Scan for the cell matching the given text and deliver its [X, Y] coordinate at center. 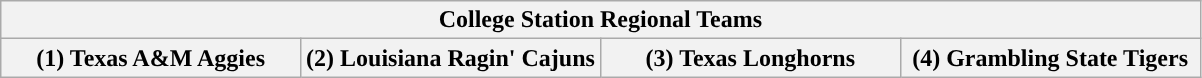
(3) Texas Longhorns [750, 58]
(2) Louisiana Ragin' Cajuns [451, 58]
College Station Regional Teams [600, 20]
(1) Texas A&M Aggies [151, 58]
(4) Grambling State Tigers [1050, 58]
